Search for the cell housing the specified text and yield its (X, Y) center coordinate. 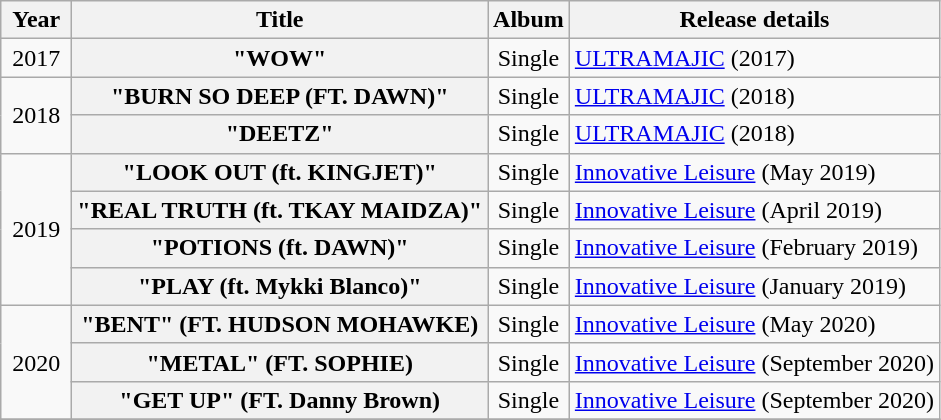
"POTIONS (ft. DAWN)" (280, 248)
Innovative Leisure (February 2019) (754, 248)
2020 (36, 362)
Release details (754, 20)
2018 (36, 115)
"PLAY (ft. Mykki Blanco)" (280, 286)
2019 (36, 229)
"REAL TRUTH (ft. TKAY MAIDZA)" (280, 210)
Innovative Leisure (May 2020) (754, 324)
"LOOK OUT (ft. KINGJET)" (280, 172)
Innovative Leisure (January 2019) (754, 286)
Album (529, 20)
"GET UP" (FT. Danny Brown) (280, 400)
"DEETZ" (280, 134)
Year (36, 20)
"WOW" (280, 58)
Innovative Leisure (April 2019) (754, 210)
Title (280, 20)
Innovative Leisure (May 2019) (754, 172)
"BENT" (FT. HUDSON MOHAWKE) (280, 324)
ULTRAMAJIC (2017) (754, 58)
"BURN SO DEEP (FT. DAWN)" (280, 96)
"METAL" (FT. SOPHIE) (280, 362)
2017 (36, 58)
